Return (x, y) of the center of cell containing provided text 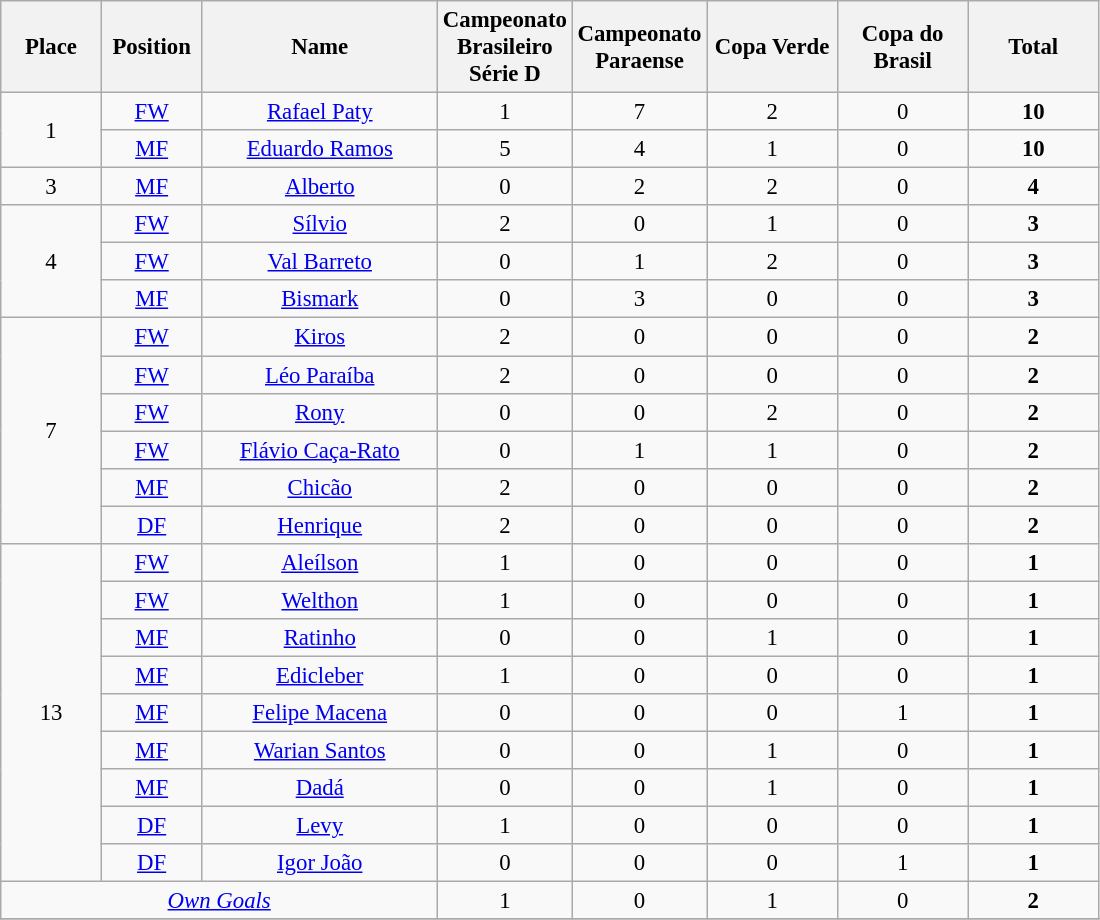
Val Barreto (320, 262)
Rony (320, 412)
Copa Verde (772, 47)
Flávio Caça-Rato (320, 450)
Bismark (320, 299)
Own Goals (220, 901)
Sílvio (320, 224)
Warian Santos (320, 751)
Copa do Brasil (902, 47)
Henrique (320, 525)
Dadá (320, 788)
Kiros (320, 337)
Edicleber (320, 675)
5 (506, 149)
Ratinho (320, 638)
Place (52, 47)
Felipe Macena (320, 713)
Name (320, 47)
13 (52, 713)
Chicão (320, 487)
Position (152, 47)
Aleílson (320, 563)
Total (1034, 47)
Eduardo Ramos (320, 149)
Welthon (320, 600)
Léo Paraíba (320, 375)
Igor João (320, 863)
Campeonato Paraense (640, 47)
Alberto (320, 187)
Levy (320, 826)
Campeonato Brasileiro Série D (506, 47)
Rafael Paty (320, 112)
